Extract the [x, y] coordinate from the center of the cell holding the provided text.  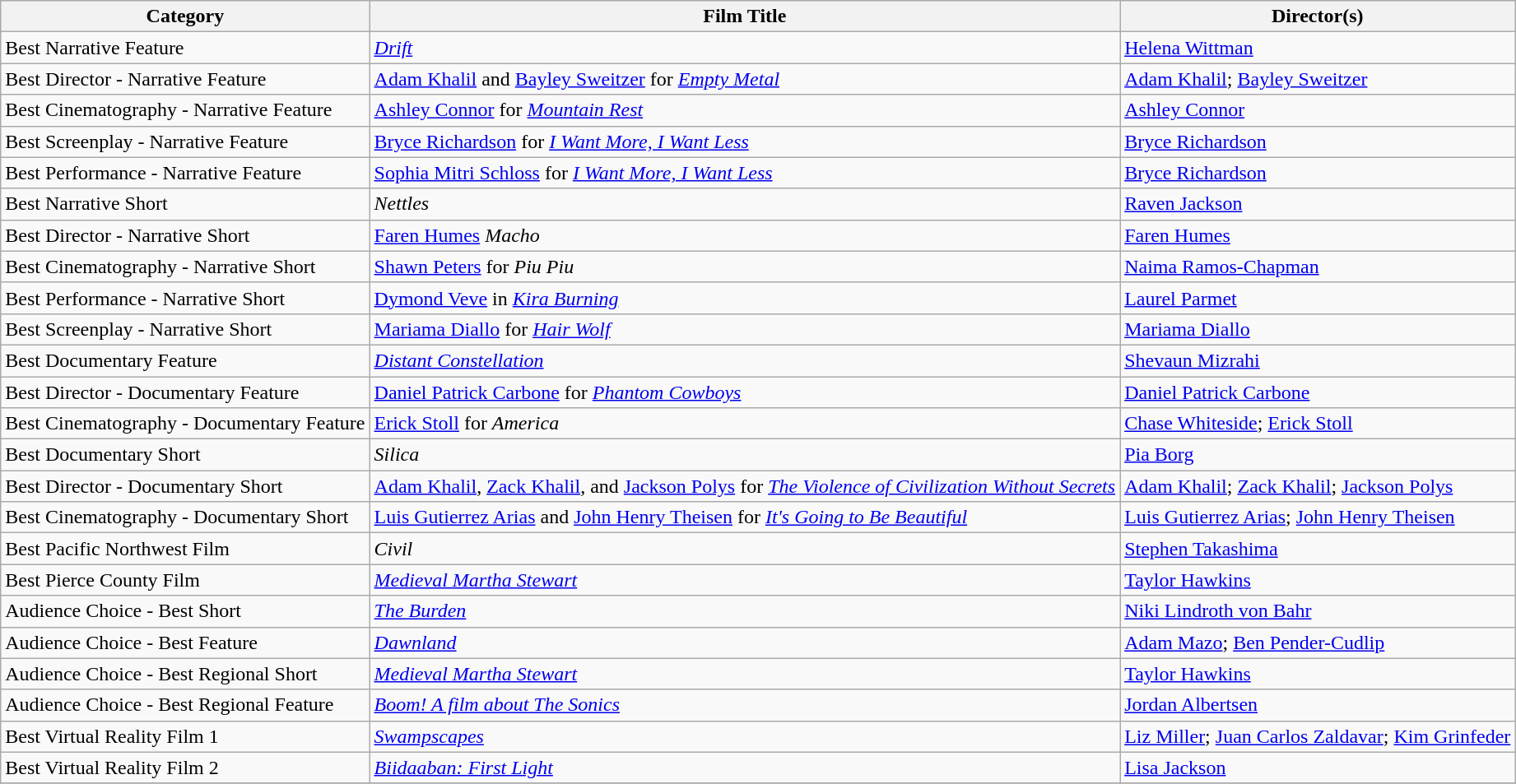
Jordan Albertsen [1318, 705]
Mariama Diallo [1318, 329]
Raven Jackson [1318, 204]
Ashley Connor [1318, 110]
Best Documentary Short [185, 455]
Boom! A film about The Sonics [745, 705]
Mariama Diallo for Hair Wolf [745, 329]
Dawnland [745, 643]
Best Pacific Northwest Film [185, 549]
Naima Ramos-Chapman [1318, 267]
Best Director - Narrative Feature [185, 79]
Best Documentary Feature [185, 360]
Best Performance - Narrative Short [185, 298]
Swampscapes [745, 736]
Faren Humes Macho [745, 235]
Best Cinematography - Documentary Short [185, 517]
Adam Khalil, Zack Khalil, and Jackson Polys for The Violence of Civilization Without Secrets [745, 486]
Best Director - Narrative Short [185, 235]
Film Title [745, 16]
Faren Humes [1318, 235]
Lisa Jackson [1318, 768]
Best Narrative Short [185, 204]
Daniel Patrick Carbone [1318, 392]
Nettles [745, 204]
Best Performance - Narrative Feature [185, 173]
Niki Lindroth von Bahr [1318, 611]
Best Narrative Feature [185, 48]
The Burden [745, 611]
Director(s) [1318, 16]
Helena Wittman [1318, 48]
Laurel Parmet [1318, 298]
Best Screenplay - Narrative Feature [185, 141]
Best Cinematography - Narrative Short [185, 267]
Luis Gutierrez Arias; John Henry Theisen [1318, 517]
Silica [745, 455]
Chase Whiteside; Erick Stoll [1318, 424]
Distant Constellation [745, 360]
Stephen Takashima [1318, 549]
Adam Khalil; Bayley Sweitzer [1318, 79]
Luis Gutierrez Arias and John Henry Theisen for It's Going to Be Beautiful [745, 517]
Shevaun Mizrahi [1318, 360]
Pia Borg [1318, 455]
Best Pierce County Film [185, 580]
Audience Choice - Best Short [185, 611]
Drift [745, 48]
Dymond Veve in Kira Burning [745, 298]
Biidaaban: First Light [745, 768]
Erick Stoll for America [745, 424]
Best Screenplay - Narrative Short [185, 329]
Adam Mazo; Ben Pender-Cudlip [1318, 643]
Best Virtual Reality Film 2 [185, 768]
Adam Khalil; Zack Khalil; Jackson Polys [1318, 486]
Best Virtual Reality Film 1 [185, 736]
Audience Choice - Best Regional Feature [185, 705]
Civil [745, 549]
Best Director - Documentary Short [185, 486]
Best Director - Documentary Feature [185, 392]
Audience Choice - Best Feature [185, 643]
Sophia Mitri Schloss for I Want More, I Want Less [745, 173]
Daniel Patrick Carbone for Phantom Cowboys [745, 392]
Adam Khalil and Bayley Sweitzer for Empty Metal [745, 79]
Ashley Connor for Mountain Rest [745, 110]
Best Cinematography - Documentary Feature [185, 424]
Best Cinematography - Narrative Feature [185, 110]
Liz Miller; Juan Carlos Zaldavar; Kim Grinfeder [1318, 736]
Bryce Richardson for I Want More, I Want Less [745, 141]
Shawn Peters for Piu Piu [745, 267]
Audience Choice - Best Regional Short [185, 674]
Category [185, 16]
